Detect which cell encompasses the target text, then output its [X, Y] center coordinate. 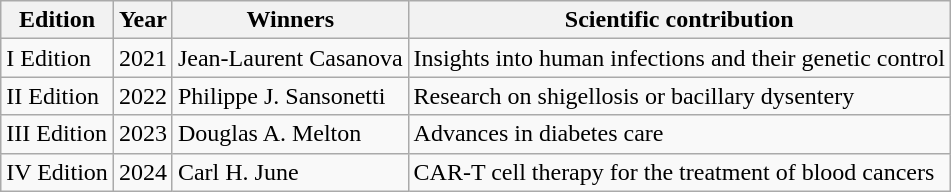
Jean-Laurent Casanova [290, 58]
III Edition [58, 134]
CAR-T cell therapy for the treatment of blood cancers [679, 172]
Philippe J. Sansonetti [290, 96]
Scientific contribution [679, 20]
I Edition [58, 58]
Winners [290, 20]
2022 [142, 96]
IV Edition [58, 172]
Research on shigellosis or bacillary dysentery [679, 96]
II Edition [58, 96]
Insights into human infections and their genetic control [679, 58]
2021 [142, 58]
Carl H. June [290, 172]
Advances in diabetes care [679, 134]
Douglas A. Melton [290, 134]
2023 [142, 134]
Edition [58, 20]
2024 [142, 172]
Year [142, 20]
